Capture the cell that displays the provided text and extract its [x, y] central coordinate. 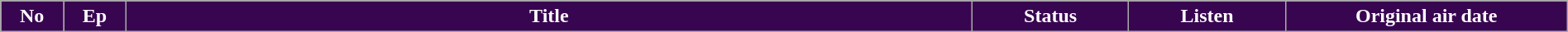
No [32, 16]
Status [1050, 16]
Ep [95, 16]
Title [549, 16]
Original air date [1426, 16]
Listen [1207, 16]
